Determine the [X, Y] coordinate at the center of the cell enclosing the given text.  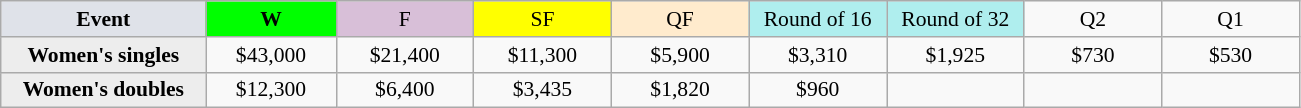
Round of 32 [955, 19]
Event [104, 19]
$730 [1093, 55]
$3,435 [543, 90]
$1,820 [680, 90]
$530 [1231, 55]
Q1 [1231, 19]
SF [543, 19]
$21,400 [405, 55]
$43,000 [271, 55]
W [271, 19]
QF [680, 19]
$960 [818, 90]
Women's doubles [104, 90]
$1,925 [955, 55]
$11,300 [543, 55]
$12,300 [271, 90]
Round of 16 [818, 19]
$3,310 [818, 55]
$5,900 [680, 55]
Women's singles [104, 55]
$6,400 [405, 90]
F [405, 19]
Q2 [1093, 19]
